Identify which cell holds the provided text, then report its [x, y] central coordinate. 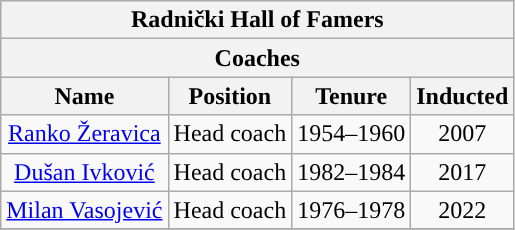
Ranko Žeravica [84, 134]
2017 [462, 172]
Dušan Ivković [84, 172]
1976–1978 [352, 210]
1982–1984 [352, 172]
Inducted [462, 96]
Tenure [352, 96]
1954–1960 [352, 134]
Coaches [258, 58]
Name [84, 96]
2022 [462, 210]
Radnički Hall of Famers [258, 20]
Position [230, 96]
2007 [462, 134]
Milan Vasojević [84, 210]
